Search for the cell housing the specified text and yield its (x, y) center coordinate. 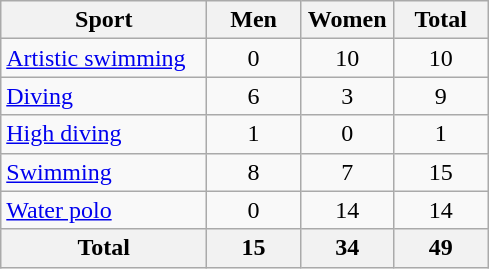
34 (347, 248)
Water polo (104, 210)
6 (254, 96)
Men (254, 20)
7 (347, 172)
High diving (104, 134)
Women (347, 20)
3 (347, 96)
Diving (104, 96)
Swimming (104, 172)
8 (254, 172)
Artistic swimming (104, 58)
Sport (104, 20)
9 (441, 96)
49 (441, 248)
